Determine the (X, Y) coordinate at the center of the cell enclosing the given text.  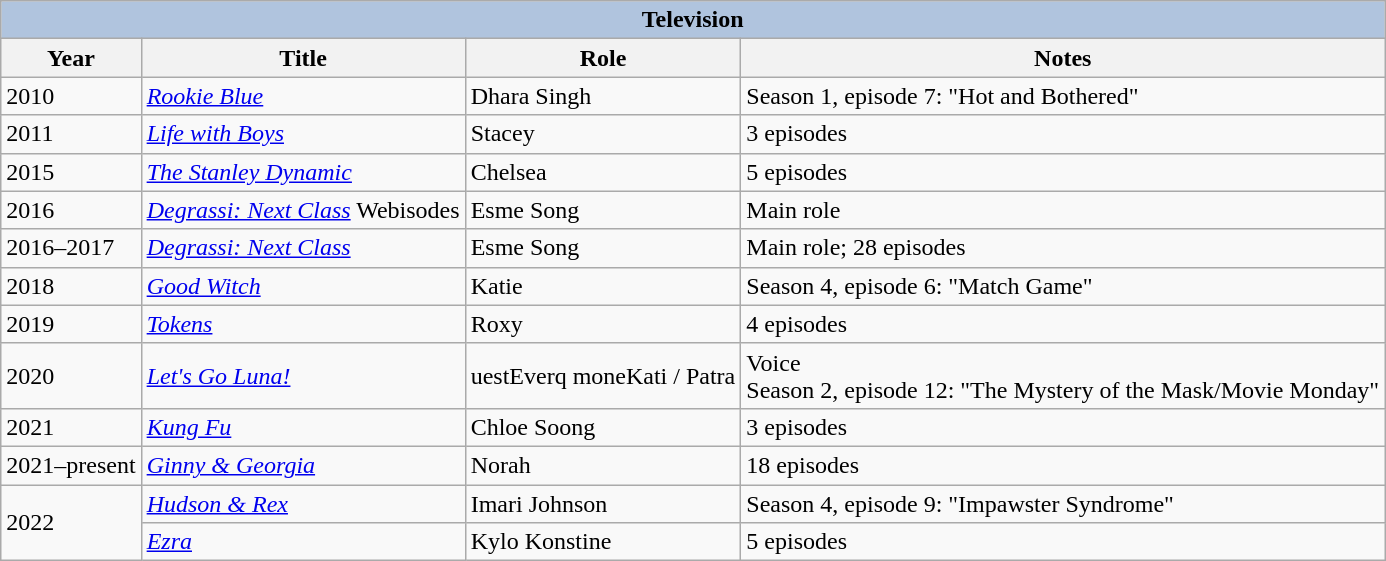
uestEverq moneKati / Patra (603, 376)
2021–present (71, 465)
Rookie Blue (303, 96)
Chloe Soong (603, 427)
Notes (1063, 58)
Main role; 28 episodes (1063, 248)
2016–2017 (71, 248)
Role (603, 58)
The Stanley Dynamic (303, 172)
Ezra (303, 542)
Chelsea (603, 172)
2022 (71, 522)
Let's Go Luna! (303, 376)
Kylo Konstine (603, 542)
Kung Fu (303, 427)
Main role (1063, 210)
Title (303, 58)
Norah (603, 465)
2010 (71, 96)
Stacey (603, 134)
Good Witch (303, 286)
2019 (71, 324)
2016 (71, 210)
Television (693, 20)
Year (71, 58)
18 episodes (1063, 465)
Imari Johnson (603, 503)
2011 (71, 134)
2020 (71, 376)
2018 (71, 286)
Katie (603, 286)
Degrassi: Next Class Webisodes (303, 210)
Voice Season 2, episode 12: "The Mystery of the Mask/Movie Monday" (1063, 376)
2021 (71, 427)
Tokens (303, 324)
Life with Boys (303, 134)
Season 4, episode 6: "Match Game" (1063, 286)
Roxy (603, 324)
Hudson & Rex (303, 503)
Season 1, episode 7: "Hot and Bothered" (1063, 96)
Season 4, episode 9: "Impawster Syndrome" (1063, 503)
2015 (71, 172)
Degrassi: Next Class (303, 248)
4 episodes (1063, 324)
Ginny & Georgia (303, 465)
Dhara Singh (603, 96)
